Extract the (x, y) coordinate from the center of the cell holding the provided text.  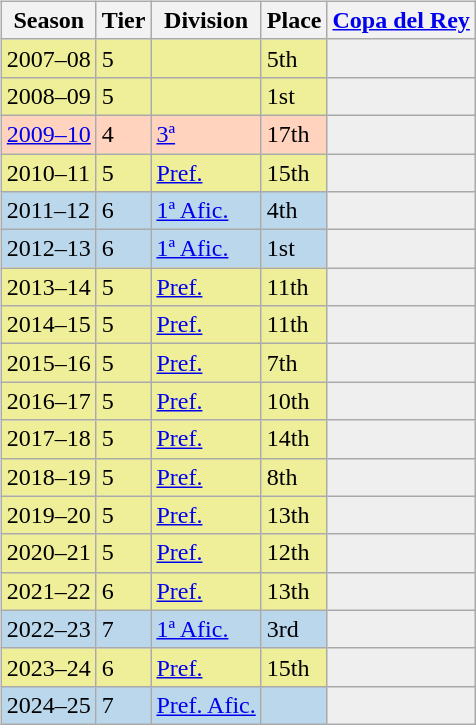
5th (294, 58)
14th (294, 439)
2011–12 (48, 211)
2007–08 (48, 58)
2013–14 (48, 287)
10th (294, 401)
Tier (124, 20)
Division (206, 20)
2020–21 (48, 553)
2018–19 (48, 477)
2019–20 (48, 515)
2021–22 (48, 591)
12th (294, 553)
8th (294, 477)
2024–25 (48, 705)
2009–10 (48, 134)
2022–23 (48, 629)
2012–13 (48, 249)
2010–11 (48, 173)
Season (48, 20)
2016–17 (48, 401)
3ª (206, 134)
4 (124, 134)
Copa del Rey (401, 20)
17th (294, 134)
3rd (294, 629)
Pref. Afic. (206, 705)
2017–18 (48, 439)
2008–09 (48, 96)
2023–24 (48, 667)
7th (294, 363)
2014–15 (48, 325)
Place (294, 20)
2015–16 (48, 363)
4th (294, 211)
